Return [X, Y] of the center of cell containing provided text 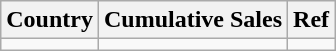
Ref [312, 20]
Cumulative Sales [192, 20]
Country [50, 20]
